Detect which cell encompasses the target text, then output its (x, y) center coordinate. 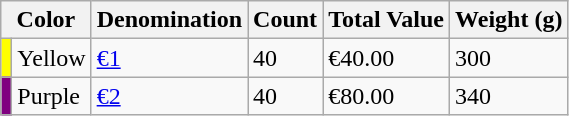
Purple (52, 96)
Yellow (52, 58)
Denomination (169, 20)
€40.00 (386, 58)
€80.00 (386, 96)
Total Value (386, 20)
340 (509, 96)
Weight (g) (509, 20)
Count (286, 20)
Color (46, 20)
300 (509, 58)
€2 (169, 96)
€1 (169, 58)
